Provide the (x, y) coordinate of the cell's center where the given text is located.  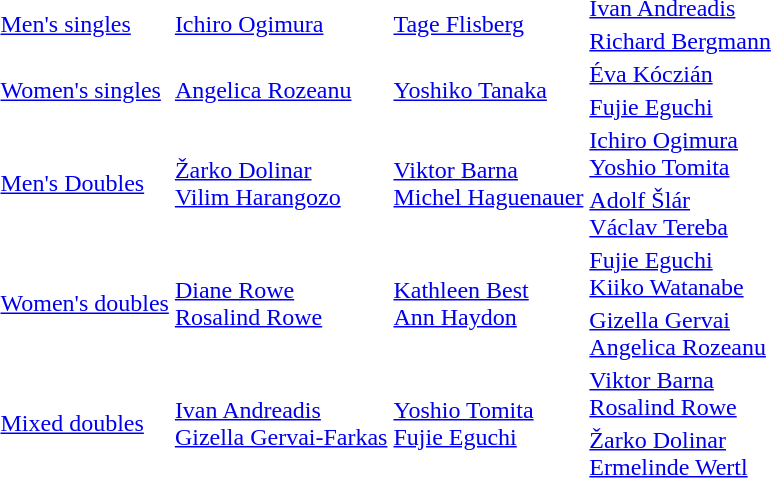
Angelica Rozeanu (281, 90)
Yoshiko Tanaka (488, 90)
Kathleen Best Ann Haydon (488, 304)
Žarko Dolinar Vilim Harangozo (281, 184)
Viktor Barna Michel Haguenauer (488, 184)
Diane Rowe Rosalind Rowe (281, 304)
